For the text-containing cell, return its midpoint in (X, Y) coordinate format. 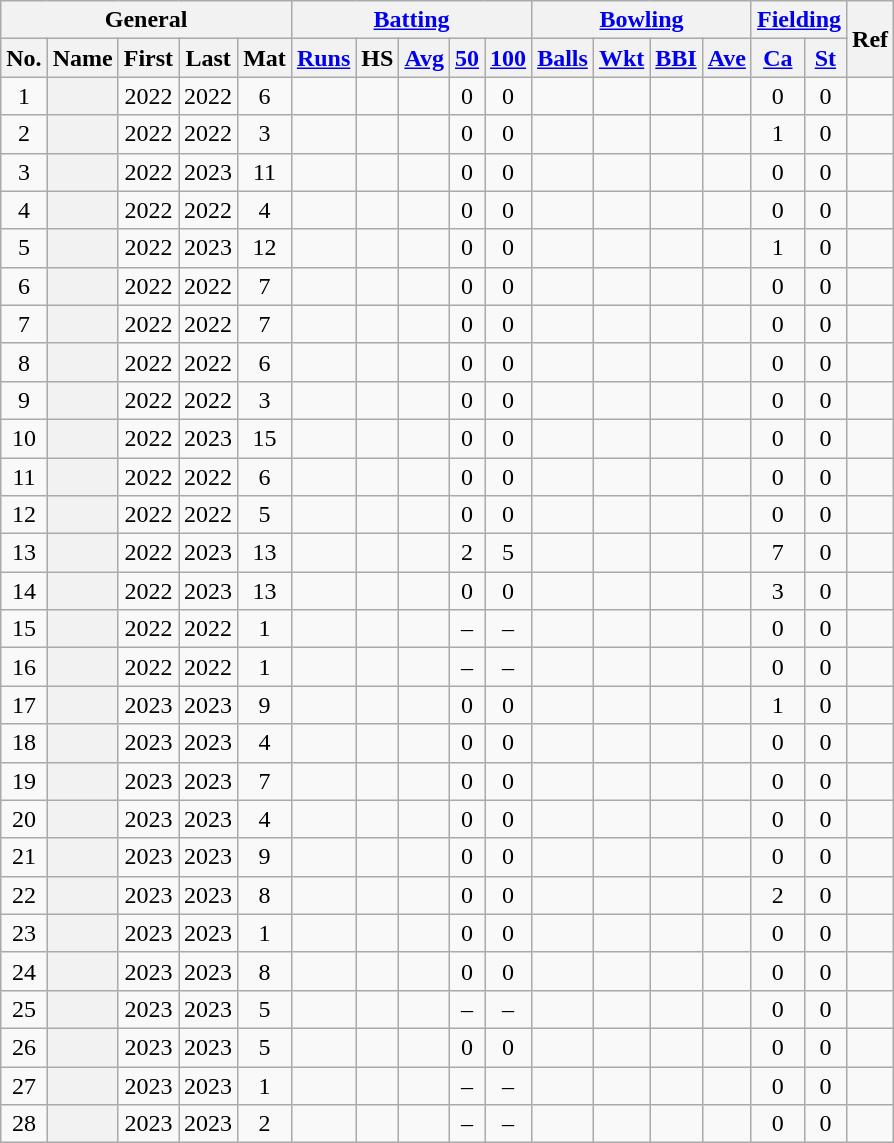
Bowling (642, 20)
50 (466, 58)
Balls (563, 58)
18 (24, 743)
Wkt (621, 58)
22 (24, 895)
Ca (778, 58)
Name (82, 58)
17 (24, 705)
28 (24, 1124)
Batting (411, 20)
21 (24, 857)
First (148, 58)
Last (208, 58)
27 (24, 1085)
Avg (424, 58)
Ref (870, 39)
100 (508, 58)
HS (378, 58)
Ave (726, 58)
Runs (323, 58)
Fielding (798, 20)
23 (24, 933)
14 (24, 591)
Mat (265, 58)
24 (24, 971)
General (146, 20)
St (825, 58)
No. (24, 58)
20 (24, 819)
10 (24, 438)
16 (24, 667)
25 (24, 1009)
19 (24, 781)
26 (24, 1047)
BBI (676, 58)
